Return (x, y) of the center of cell containing provided text 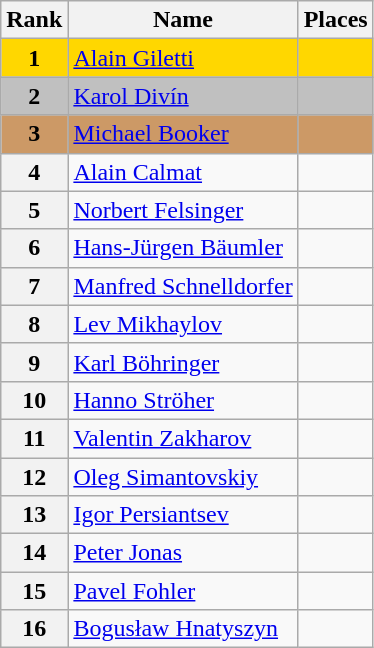
2 (34, 96)
9 (34, 362)
Pavel Fohler (183, 591)
Valentin Zakharov (183, 438)
Karl Böhringer (183, 362)
Igor Persiantsev (183, 515)
Places (336, 20)
13 (34, 515)
Hanno Ströher (183, 400)
Bogusław Hnatyszyn (183, 629)
Oleg Simantovskiy (183, 477)
1 (34, 58)
Karol Divín (183, 96)
5 (34, 210)
Michael Booker (183, 134)
14 (34, 553)
11 (34, 438)
Alain Calmat (183, 172)
Peter Jonas (183, 553)
Hans-Jürgen Bäumler (183, 248)
Alain Giletti (183, 58)
10 (34, 400)
Manfred Schnelldorfer (183, 286)
15 (34, 591)
16 (34, 629)
12 (34, 477)
4 (34, 172)
8 (34, 324)
Norbert Felsinger (183, 210)
6 (34, 248)
Rank (34, 20)
Name (183, 20)
7 (34, 286)
3 (34, 134)
Lev Mikhaylov (183, 324)
